Output the (x, y) coordinate of the center of the cell containing the given text.  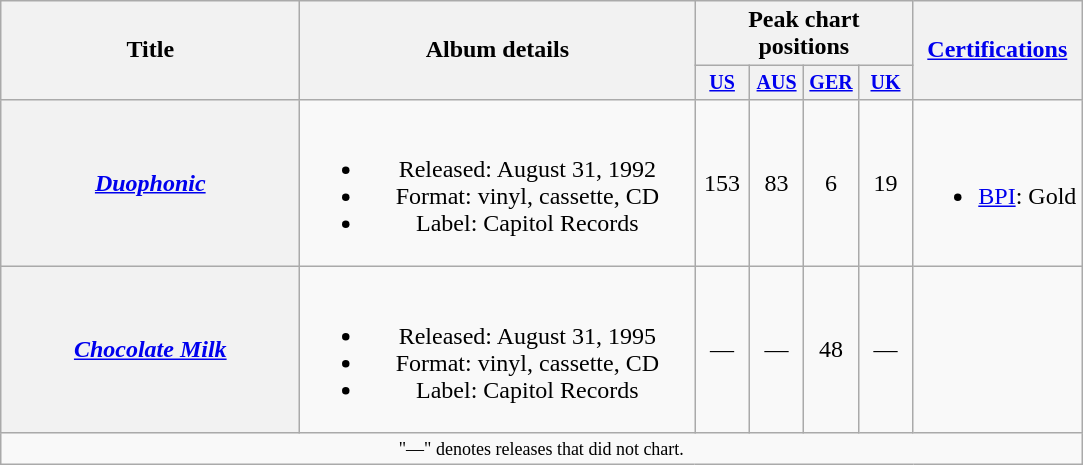
Chocolate Milk (150, 350)
GER (831, 82)
6 (831, 182)
Title (150, 50)
Album details (498, 50)
Released: August 31, 1992Format: vinyl, cassette, CDLabel: Capitol Records (498, 182)
48 (831, 350)
Peak chartpositions (804, 34)
Certifications (998, 50)
19 (885, 182)
Duophonic (150, 182)
AUS (776, 82)
83 (776, 182)
"—" denotes releases that did not chart. (542, 448)
BPI: Gold (998, 182)
153 (722, 182)
UK (885, 82)
US (722, 82)
Released: August 31, 1995Format: vinyl, cassette, CDLabel: Capitol Records (498, 350)
